Provide the (x, y) coordinate of the cell's center where the given text is located.  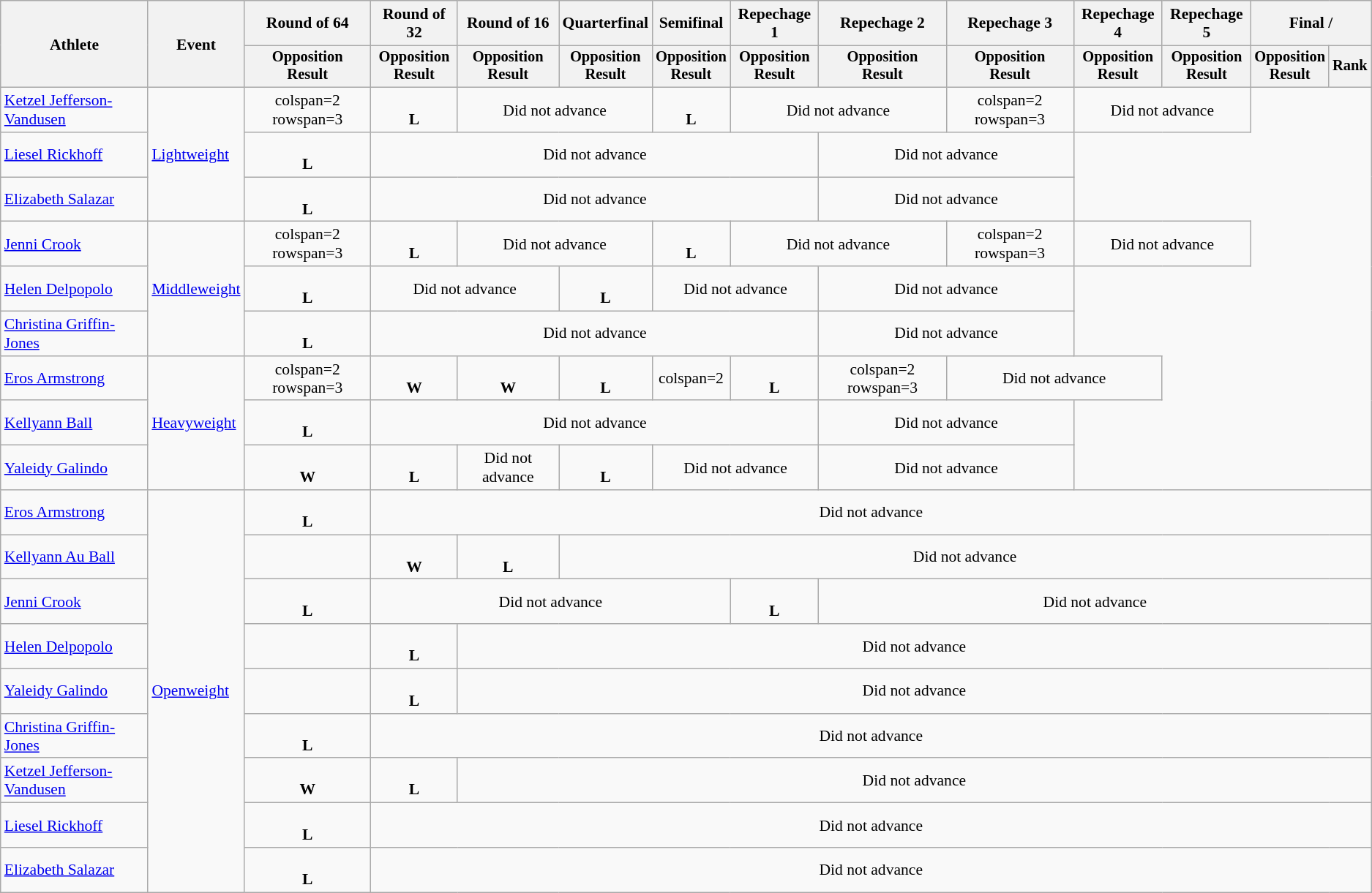
Kellyann Ball (75, 423)
colspan=2 (691, 379)
Event (196, 44)
Repechage 3 (1010, 23)
Quarterfinal (606, 23)
Final / (1311, 23)
Repechage 4 (1118, 23)
Round of 32 (414, 23)
Heavyweight (196, 423)
Middleweight (196, 288)
Semifinal (691, 23)
Round of 64 (307, 23)
Openweight (196, 691)
Athlete (75, 44)
Repechage 2 (882, 23)
Kellyann Au Ball (75, 557)
Lightweight (196, 155)
Repechage 5 (1206, 23)
Round of 16 (508, 23)
Rank (1350, 67)
Repechage 1 (774, 23)
